Extract the (x, y) coordinate from the center of the cell holding the provided text.  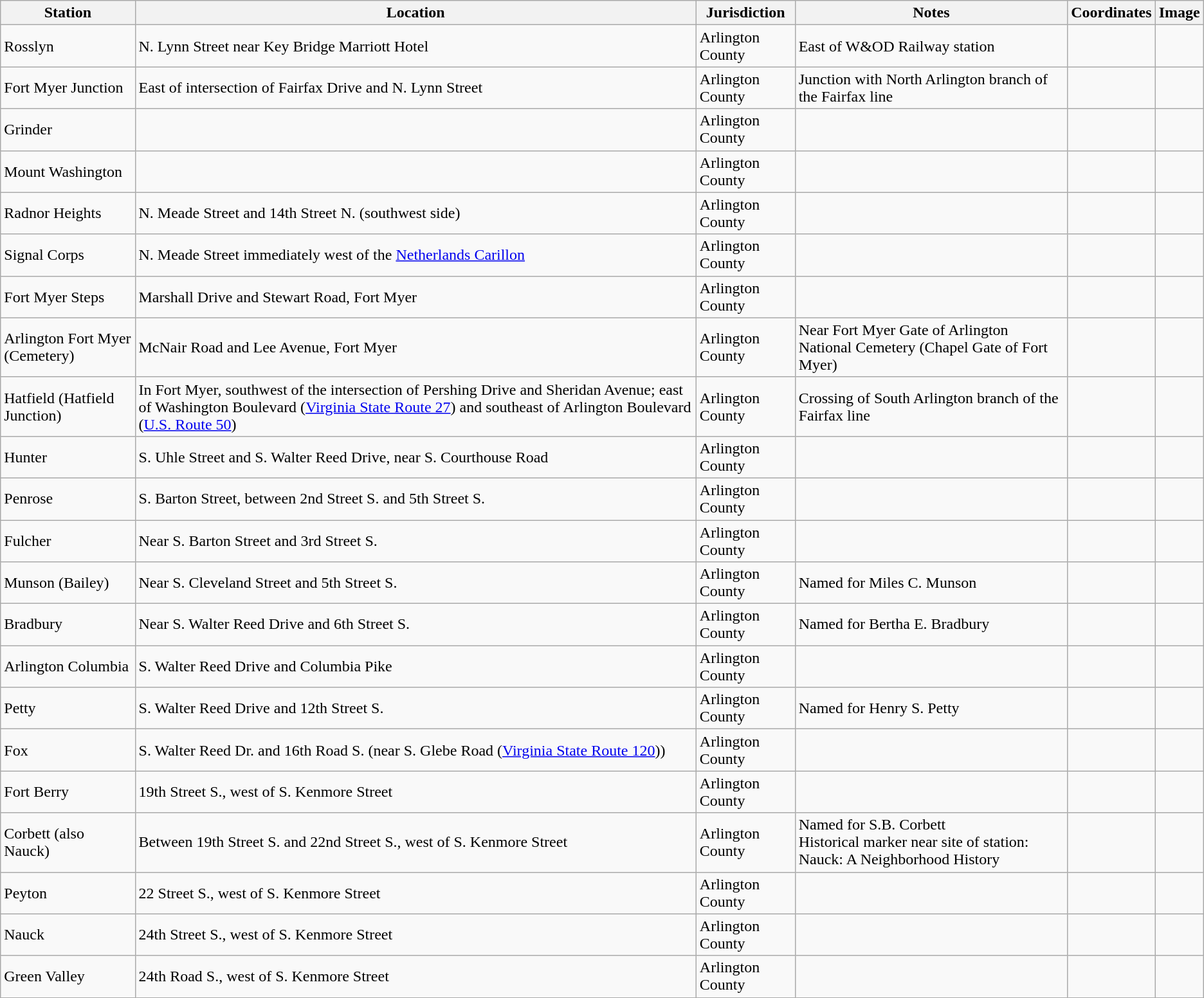
Corbett (also Nauck) (68, 842)
Location (415, 13)
Marshall Drive and Stewart Road, Fort Myer (415, 297)
S. Uhle Street and S. Walter Reed Drive, near S. Courthouse Road (415, 457)
24th Street S., west of S. Kenmore Street (415, 935)
Fort Myer Junction (68, 87)
Grinder (68, 130)
N. Meade Street and 14th Street N. (southwest side) (415, 213)
Coordinates (1111, 13)
Fox (68, 750)
Near S. Cleveland Street and 5th Street S. (415, 583)
Arlington Fort Myer (Cemetery) (68, 347)
Hatfield (Hatfield Junction) (68, 406)
Rosslyn (68, 46)
24th Road S., west of S. Kenmore Street (415, 976)
S. Walter Reed Drive and 12th Street S. (415, 709)
Mount Washington (68, 171)
Near S. Barton Street and 3rd Street S. (415, 540)
19th Street S., west of S. Kenmore Street (415, 792)
Named for Henry S. Petty (931, 709)
Near S. Walter Reed Drive and 6th Street S. (415, 625)
Radnor Heights (68, 213)
Nauck (68, 935)
S. Walter Reed Dr. and 16th Road S. (near S. Glebe Road (Virginia State Route 120)) (415, 750)
Between 19th Street S. and 22nd Street S., west of S. Kenmore Street (415, 842)
Munson (Bailey) (68, 583)
Hunter (68, 457)
Fort Berry (68, 792)
Fulcher (68, 540)
S. Barton Street, between 2nd Street S. and 5th Street S. (415, 499)
Named for S.B. CorbettHistorical marker near site of station: Nauck: A Neighborhood History (931, 842)
Jurisdiction (745, 13)
Signal Corps (68, 255)
Image (1180, 13)
Near Fort Myer Gate of Arlington National Cemetery (Chapel Gate of Fort Myer) (931, 347)
22 Street S., west of S. Kenmore Street (415, 893)
Crossing of South Arlington branch of the Fairfax line (931, 406)
N. Meade Street immediately west of the Netherlands Carillon (415, 255)
East of W&OD Railway station (931, 46)
Named for Miles C. Munson (931, 583)
Notes (931, 13)
N. Lynn Street near Key Bridge Marriott Hotel (415, 46)
Station (68, 13)
Bradbury (68, 625)
Peyton (68, 893)
Named for Bertha E. Bradbury (931, 625)
McNair Road and Lee Avenue, Fort Myer (415, 347)
S. Walter Reed Drive and Columbia Pike (415, 666)
Junction with North Arlington branch of the Fairfax line (931, 87)
Fort Myer Steps (68, 297)
Arlington Columbia (68, 666)
Green Valley (68, 976)
Petty (68, 709)
East of intersection of Fairfax Drive and N. Lynn Street (415, 87)
Penrose (68, 499)
